From the cell containing the given text, extract its center point as (x, y) coordinate. 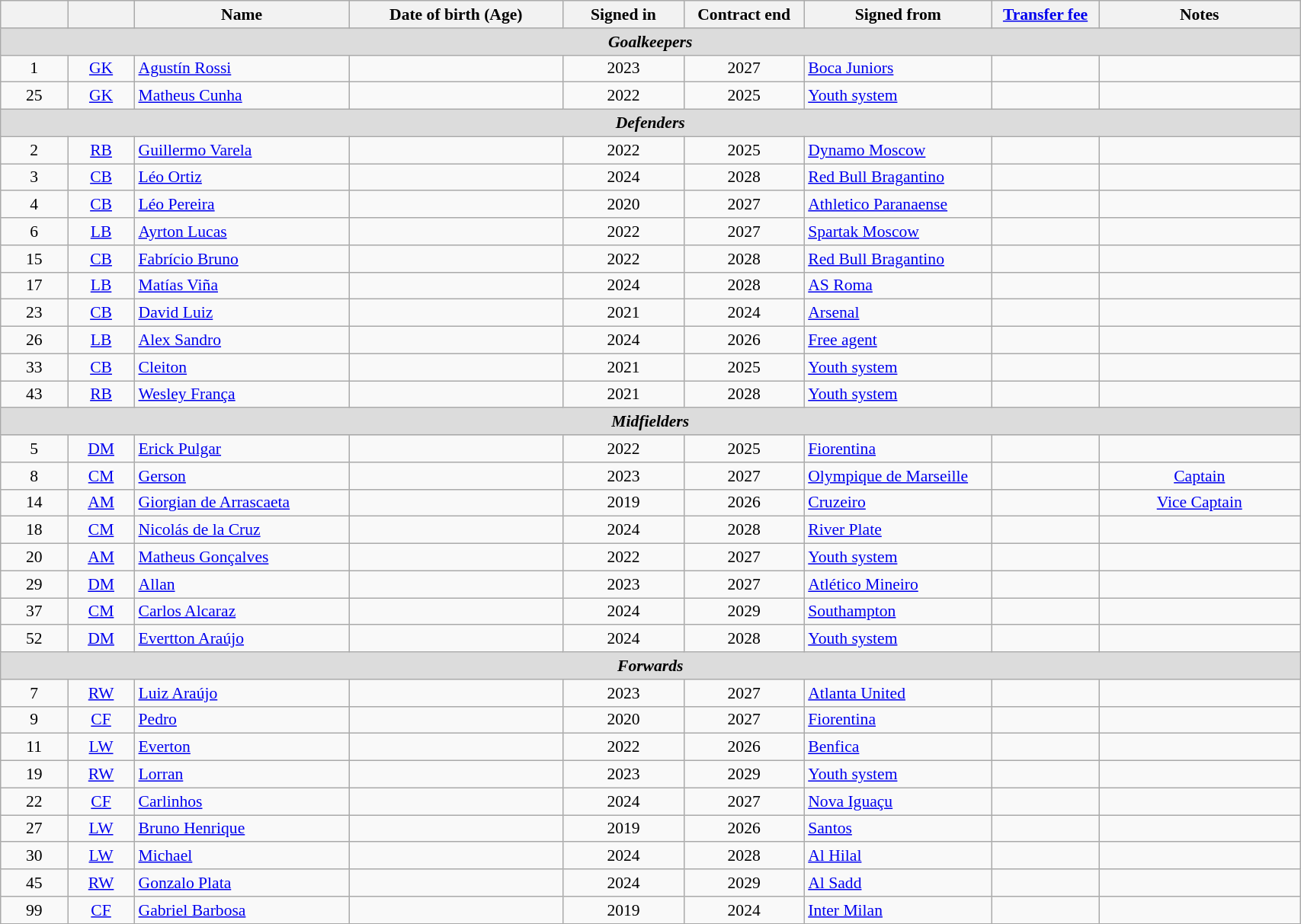
Atlanta United (898, 693)
Forwards (651, 666)
River Plate (898, 530)
14 (34, 503)
20 (34, 558)
7 (34, 693)
Date of birth (Age) (456, 14)
Spartak Moscow (898, 232)
15 (34, 259)
Atlético Mineiro (898, 584)
AS Roma (898, 286)
Guillermo Varela (241, 150)
19 (34, 775)
Arsenal (898, 313)
25 (34, 96)
Wesley França (241, 395)
Nova Iguaçu (898, 801)
Name (241, 14)
Matías Viña (241, 286)
Transfer fee (1046, 14)
45 (34, 883)
Dynamo Moscow (898, 150)
Léo Pereira (241, 205)
Agustín Rossi (241, 69)
Matheus Gonçalves (241, 558)
30 (34, 856)
6 (34, 232)
Carlos Alcaraz (241, 612)
Al Hilal (898, 856)
Pedro (241, 720)
Signed in (623, 14)
Vice Captain (1200, 503)
Alex Sandro (241, 341)
27 (34, 829)
Evertton Araújo (241, 639)
18 (34, 530)
Nicolás de la Cruz (241, 530)
Carlinhos (241, 801)
Gerson (241, 476)
Midfielders (651, 422)
4 (34, 205)
Lorran (241, 775)
2 (34, 150)
Goalkeepers (651, 42)
Southampton (898, 612)
5 (34, 449)
Gonzalo Plata (241, 883)
David Luiz (241, 313)
43 (34, 395)
17 (34, 286)
26 (34, 341)
Notes (1200, 14)
Captain (1200, 476)
Athletico Paranaense (898, 205)
23 (34, 313)
Inter Milan (898, 910)
29 (34, 584)
52 (34, 639)
Fabrício Bruno (241, 259)
9 (34, 720)
Al Sadd (898, 883)
Matheus Cunha (241, 96)
37 (34, 612)
Léo Ortiz (241, 177)
3 (34, 177)
Bruno Henrique (241, 829)
Michael (241, 856)
Everton (241, 747)
Cruzeiro (898, 503)
Defenders (651, 123)
Olympique de Marseille (898, 476)
Giorgian de Arrascaeta (241, 503)
Luiz Araújo (241, 693)
Allan (241, 584)
22 (34, 801)
Erick Pulgar (241, 449)
Gabriel Barbosa (241, 910)
99 (34, 910)
Contract end (744, 14)
Cleiton (241, 367)
Santos (898, 829)
Benfica (898, 747)
Boca Juniors (898, 69)
33 (34, 367)
Signed from (898, 14)
11 (34, 747)
Ayrton Lucas (241, 232)
Free agent (898, 341)
8 (34, 476)
1 (34, 69)
